Capture the cell that displays the provided text and extract its (X, Y) central coordinate. 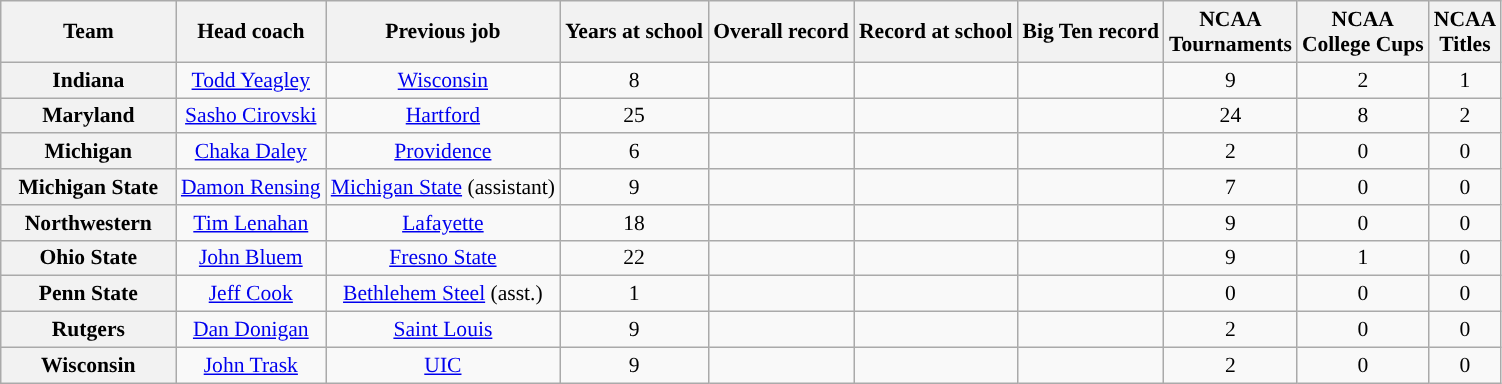
6 (634, 152)
22 (634, 258)
NCAATitles (1465, 32)
Saint Louis (443, 330)
Ohio State (88, 258)
Indiana (88, 80)
Dan Donigan (251, 330)
Damon Rensing (251, 187)
25 (634, 116)
Overall record (781, 32)
Michigan State (assistant) (443, 187)
Fresno State (443, 258)
Penn State (88, 294)
Record at school (936, 32)
Previous job (443, 32)
Michigan (88, 152)
Head coach (251, 32)
Hartford (443, 116)
Jeff Cook (251, 294)
Sasho Cirovski (251, 116)
Big Ten record (1091, 32)
Rutgers (88, 330)
Years at school (634, 32)
Lafayette (443, 223)
Chaka Daley (251, 152)
John Bluem (251, 258)
Todd Yeagley (251, 80)
Team (88, 32)
Northwestern (88, 223)
Providence (443, 152)
Tim Lenahan (251, 223)
UIC (443, 365)
NCAACollege Cups (1363, 32)
18 (634, 223)
7 (1230, 187)
NCAATournaments (1230, 32)
John Trask (251, 365)
Bethlehem Steel (asst.) (443, 294)
Maryland (88, 116)
24 (1230, 116)
Michigan State (88, 187)
